Identify which cell holds the provided text, then report its (X, Y) central coordinate. 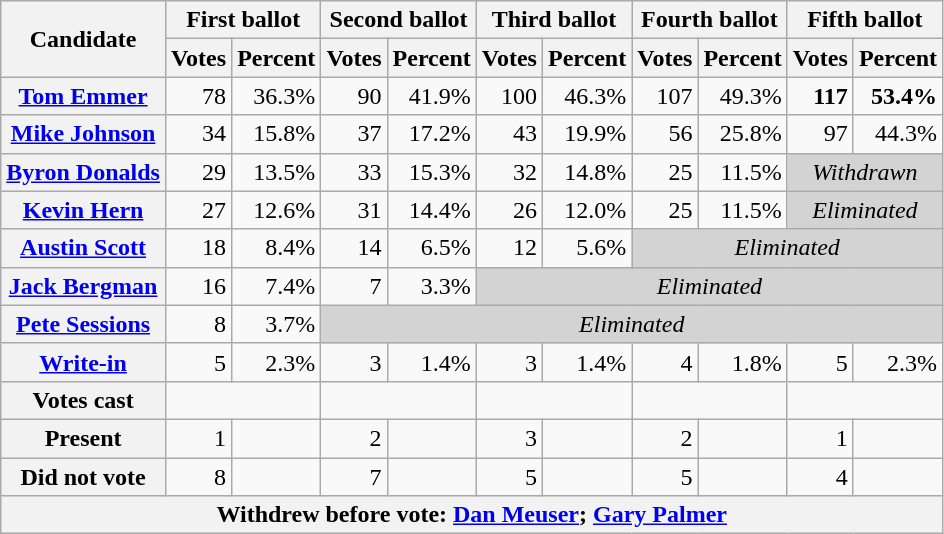
33 (354, 172)
Jack Bergman (84, 286)
Withdrew before vote: Dan Meuser; Gary Palmer (472, 515)
12.0% (586, 210)
Kevin Hern (84, 210)
3.3% (432, 286)
17.2% (432, 134)
18 (198, 248)
19.9% (586, 134)
37 (354, 134)
Pete Sessions (84, 324)
5.6% (586, 248)
15.3% (432, 172)
100 (509, 96)
41.9% (432, 96)
Byron Donalds (84, 172)
Did not vote (84, 477)
34 (198, 134)
Austin Scott (84, 248)
Withdrawn (864, 172)
29 (198, 172)
Mike Johnson (84, 134)
8.4% (276, 248)
53.4% (898, 96)
Tom Emmer (84, 96)
Write-in (84, 362)
36.3% (276, 96)
90 (354, 96)
117 (820, 96)
107 (665, 96)
78 (198, 96)
Fifth ballot (864, 20)
97 (820, 134)
Second ballot (398, 20)
Third ballot (554, 20)
43 (509, 134)
31 (354, 210)
12.6% (276, 210)
46.3% (586, 96)
13.5% (276, 172)
26 (509, 210)
44.3% (898, 134)
32 (509, 172)
14.4% (432, 210)
Candidate (84, 39)
1.8% (742, 362)
First ballot (242, 20)
15.8% (276, 134)
56 (665, 134)
12 (509, 248)
Fourth ballot (710, 20)
14.8% (586, 172)
6.5% (432, 248)
3.7% (276, 324)
14 (354, 248)
16 (198, 286)
Votes cast (84, 400)
25.8% (742, 134)
7.4% (276, 286)
Present (84, 438)
27 (198, 210)
49.3% (742, 96)
